Return (x, y) of the center of cell containing provided text 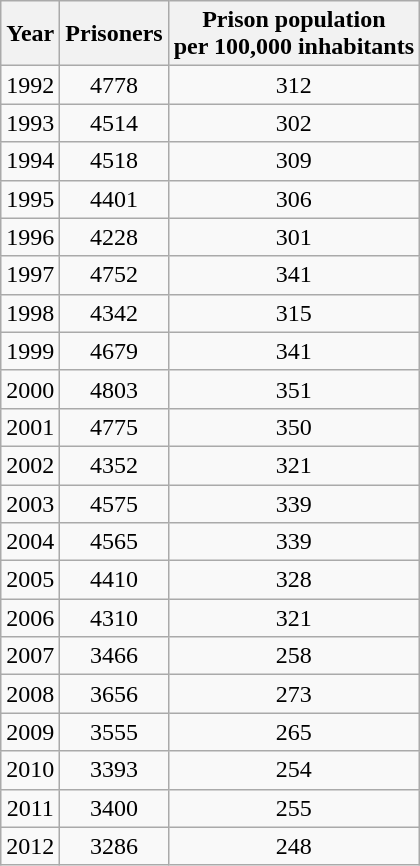
3466 (114, 656)
312 (294, 85)
4518 (114, 161)
2005 (30, 580)
248 (294, 846)
3656 (114, 694)
2000 (30, 389)
254 (294, 770)
4575 (114, 503)
3286 (114, 846)
1992 (30, 85)
4778 (114, 85)
4310 (114, 618)
258 (294, 656)
4401 (114, 199)
4352 (114, 465)
351 (294, 389)
4679 (114, 351)
301 (294, 237)
328 (294, 580)
1997 (30, 275)
2011 (30, 808)
4342 (114, 313)
302 (294, 123)
2010 (30, 770)
2006 (30, 618)
4803 (114, 389)
4228 (114, 237)
309 (294, 161)
Prison population per 100,000 inhabitants (294, 34)
Year (30, 34)
3555 (114, 732)
1996 (30, 237)
315 (294, 313)
4514 (114, 123)
4752 (114, 275)
4775 (114, 427)
2002 (30, 465)
2004 (30, 542)
3400 (114, 808)
1994 (30, 161)
1995 (30, 199)
273 (294, 694)
2001 (30, 427)
Prisoners (114, 34)
3393 (114, 770)
4410 (114, 580)
255 (294, 808)
1998 (30, 313)
2007 (30, 656)
2012 (30, 846)
306 (294, 199)
350 (294, 427)
2009 (30, 732)
2003 (30, 503)
4565 (114, 542)
1999 (30, 351)
2008 (30, 694)
1993 (30, 123)
265 (294, 732)
